Pinpoint the cell where the given text exists, returning its (x, y) midpoint coordinate. 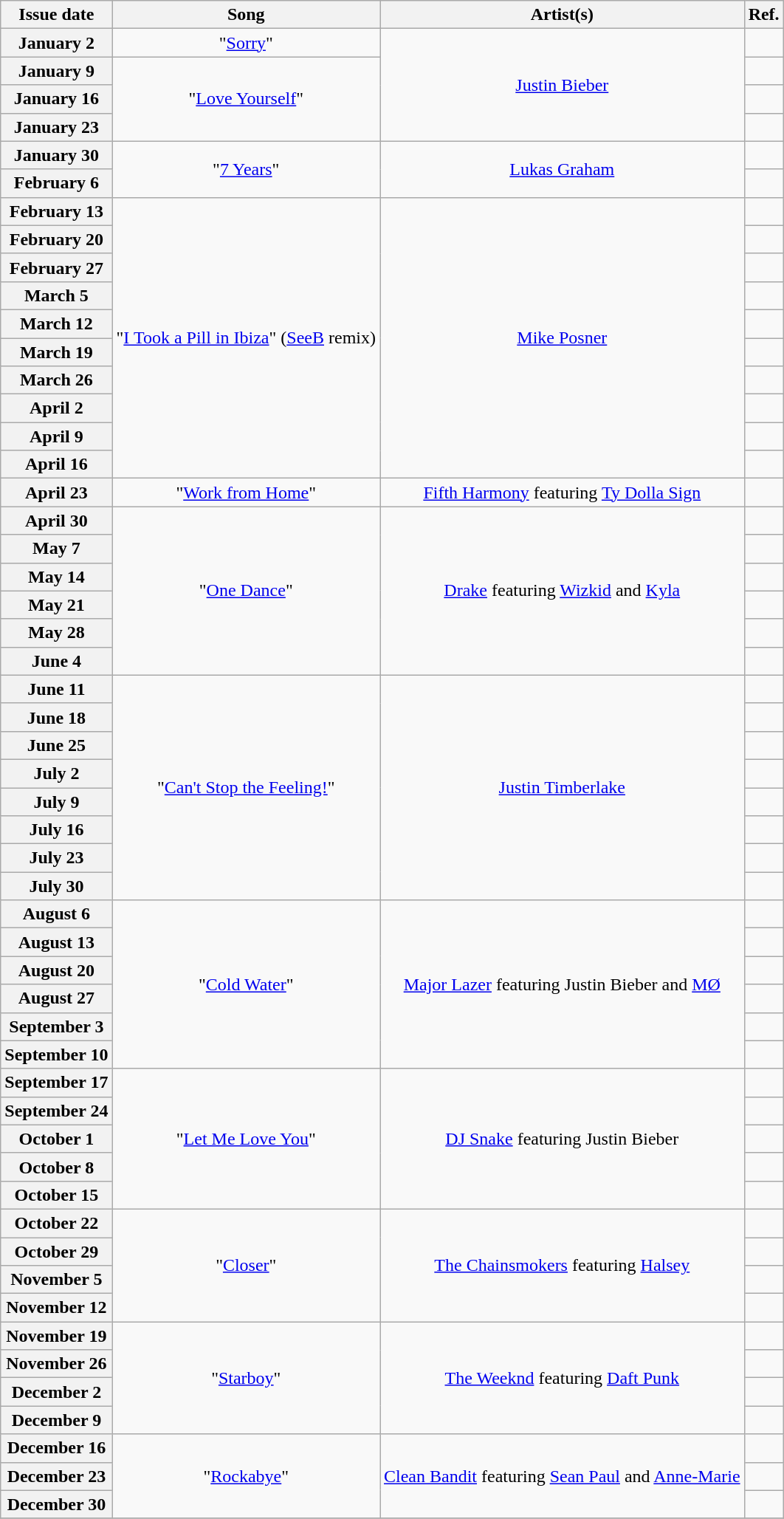
DJ Snake featuring Justin Bieber (562, 1139)
May 21 (56, 605)
July 23 (56, 858)
Lukas Graham (562, 169)
March 5 (56, 295)
September 3 (56, 1026)
August 13 (56, 942)
"7 Years" (246, 169)
Major Lazer featuring Justin Bieber and MØ (562, 984)
April 16 (56, 464)
October 22 (56, 1223)
April 2 (56, 408)
October 1 (56, 1139)
June 25 (56, 745)
Mike Posner (562, 338)
September 24 (56, 1111)
"One Dance" (246, 591)
June 11 (56, 689)
The Weeknd featuring Daft Punk (562, 1378)
January 16 (56, 99)
March 19 (56, 352)
December 16 (56, 1448)
"Rockabye" (246, 1476)
January 23 (56, 127)
Ref. (763, 15)
December 30 (56, 1504)
May 7 (56, 549)
December 2 (56, 1392)
February 27 (56, 267)
February 13 (56, 211)
February 6 (56, 183)
December 9 (56, 1420)
"Can't Stop the Feeling!" (246, 787)
January 2 (56, 43)
Clean Bandit featuring Sean Paul and Anne-Marie (562, 1476)
"Love Yourself" (246, 99)
February 20 (56, 239)
August 20 (56, 970)
November 5 (56, 1280)
April 9 (56, 436)
July 16 (56, 830)
"Work from Home" (246, 493)
Fifth Harmony featuring Ty Dolla Sign (562, 493)
June 18 (56, 717)
"Sorry" (246, 43)
May 14 (56, 577)
"Starboy" (246, 1378)
September 10 (56, 1055)
"Closer" (246, 1265)
"Cold Water" (246, 984)
July 2 (56, 773)
The Chainsmokers featuring Halsey (562, 1265)
October 15 (56, 1195)
Artist(s) (562, 15)
October 8 (56, 1167)
December 23 (56, 1476)
January 30 (56, 155)
November 12 (56, 1308)
April 23 (56, 493)
April 30 (56, 521)
November 19 (56, 1336)
Justin Timberlake (562, 787)
Drake featuring Wizkid and Kyla (562, 591)
Song (246, 15)
October 29 (56, 1252)
Issue date (56, 15)
August 6 (56, 914)
"Let Me Love You" (246, 1139)
June 4 (56, 661)
January 9 (56, 71)
July 30 (56, 886)
Justin Bieber (562, 85)
March 12 (56, 323)
August 27 (56, 998)
July 9 (56, 801)
November 26 (56, 1364)
March 26 (56, 380)
September 17 (56, 1083)
May 28 (56, 633)
"I Took a Pill in Ibiza" (SeeB remix) (246, 338)
